Search for the cell housing the specified text and yield its [x, y] center coordinate. 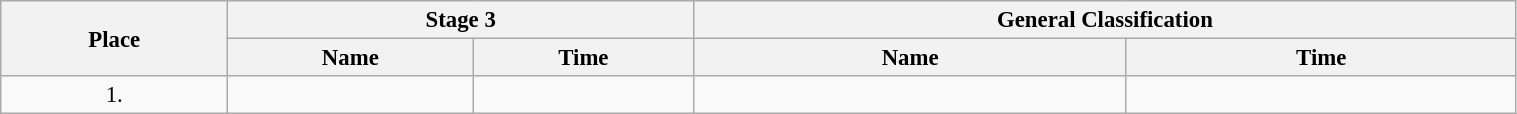
General Classification [1105, 20]
1. [114, 95]
Place [114, 38]
Stage 3 [461, 20]
